Search for the cell housing the specified text and yield its [X, Y] center coordinate. 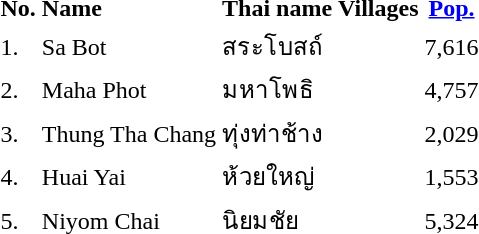
ทุ่งท่าช้าง [278, 133]
Huai Yai [128, 176]
Thung Tha Chang [128, 133]
มหาโพธิ [278, 90]
ห้วยใหญ่ [278, 176]
สระโบสถ์ [278, 46]
Maha Phot [128, 90]
Sa Bot [128, 46]
